Provide the (x, y) coordinate of the cell's center where the given text is located.  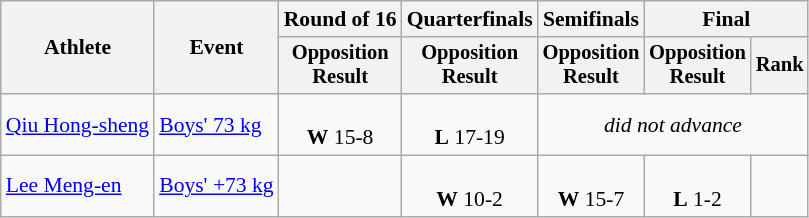
Rank (780, 66)
W 10-2 (470, 186)
Event (216, 48)
L 1-2 (698, 186)
L 17-19 (470, 124)
Round of 16 (340, 19)
Boys' +73 kg (216, 186)
W 15-8 (340, 124)
Final (726, 19)
Qiu Hong-sheng (78, 124)
did not advance (674, 124)
Lee Meng-en (78, 186)
Quarterfinals (470, 19)
Semifinals (592, 19)
Boys' 73 kg (216, 124)
Athlete (78, 48)
W 15-7 (592, 186)
